Find where the given text appears and provide that cell's center as [X, Y] coordinate. 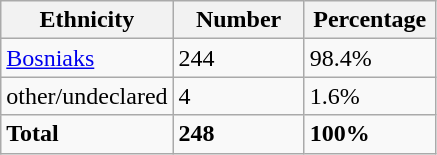
4 [238, 96]
244 [238, 58]
Total [87, 134]
Percentage [370, 20]
other/undeclared [87, 96]
Bosniaks [87, 58]
98.4% [370, 58]
100% [370, 134]
Ethnicity [87, 20]
Number [238, 20]
1.6% [370, 96]
248 [238, 134]
